Capture the cell that displays the provided text and extract its (x, y) central coordinate. 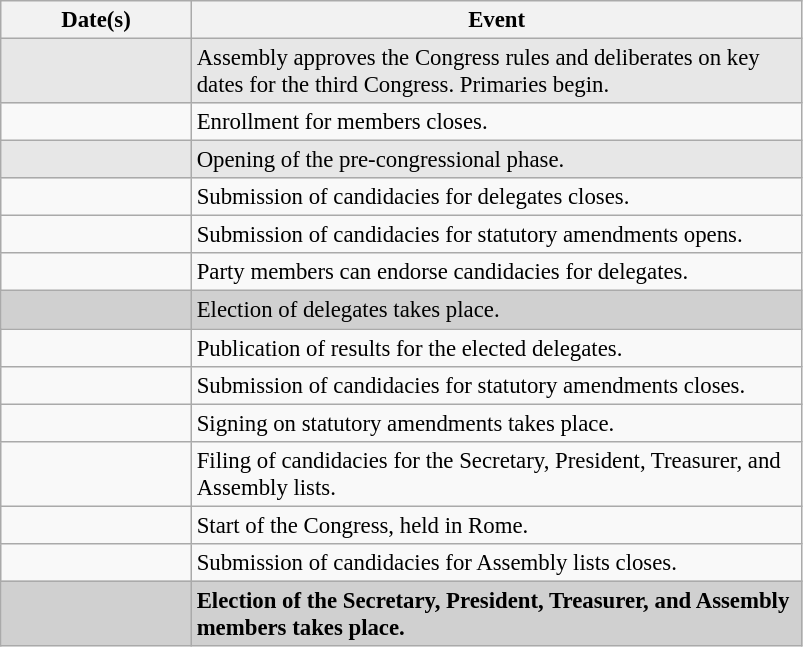
Event (496, 20)
Submission of candidacies for statutory amendments opens. (496, 235)
Election of delegates takes place. (496, 310)
Opening of the pre-congressional phase. (496, 160)
Party members can endorse candidacies for delegates. (496, 273)
Filing of candidacies for the Secretary, President, Treasurer, and Assembly lists. (496, 474)
Publication of results for the elected delegates. (496, 348)
Submission of candidacies for statutory amendments closes. (496, 385)
Date(s) (96, 20)
Signing on statutory amendments takes place. (496, 423)
Election of the Secretary, President, Treasurer, and Assembly members takes place. (496, 614)
Enrollment for members closes. (496, 122)
Start of the Congress, held in Rome. (496, 525)
Assembly approves the Congress rules and deliberates on key dates for the third Congress. Primaries begin. (496, 72)
Submission of candidacies for delegates closes. (496, 197)
Submission of candidacies for Assembly lists closes. (496, 563)
